Extract the [x, y] coordinate from the center of the cell holding the provided text.  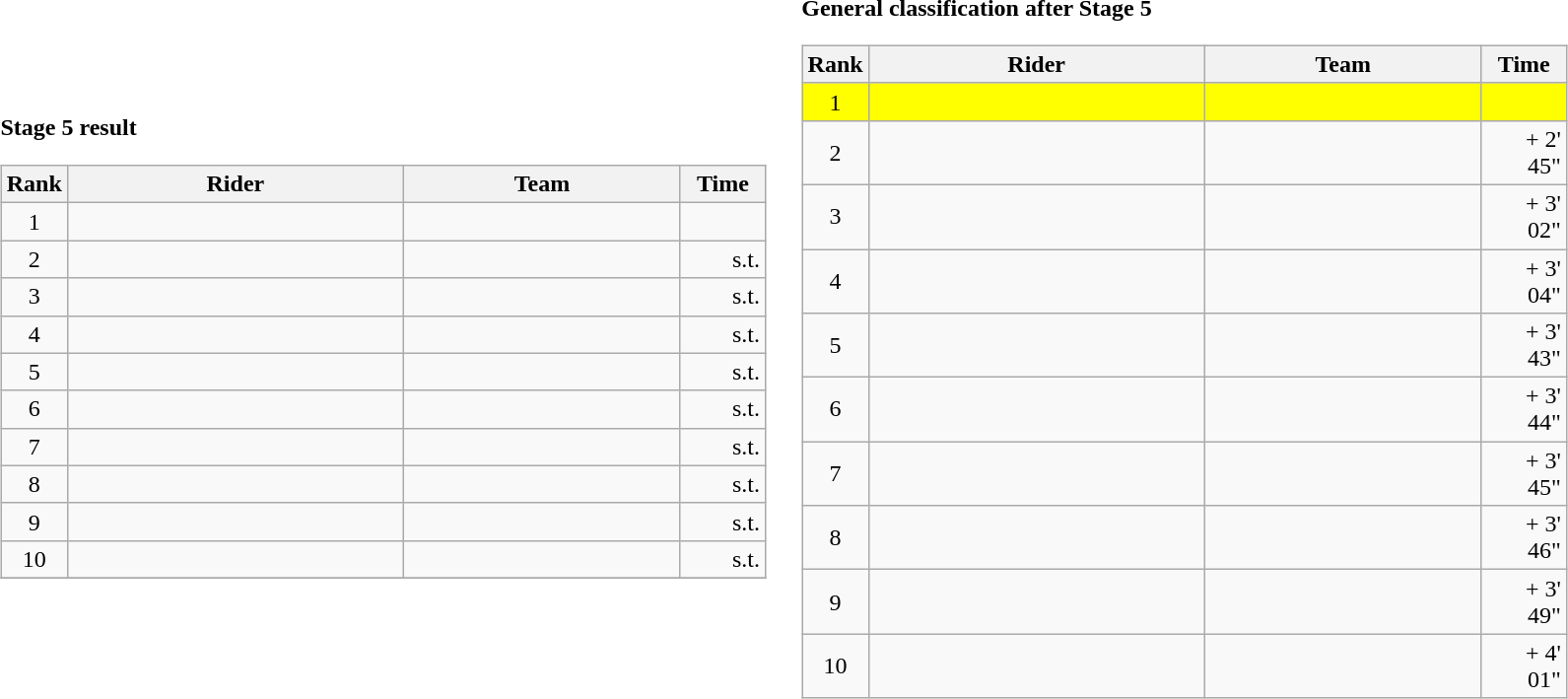
+ 2' 45" [1524, 152]
+ 4' 01" [1524, 666]
+ 3' 45" [1524, 473]
+ 3' 49" [1524, 601]
+ 3' 43" [1524, 345]
+ 3' 44" [1524, 410]
+ 3' 46" [1524, 538]
+ 3' 02" [1524, 217]
+ 3' 04" [1524, 280]
